Output the (X, Y) coordinate of the center of the cell containing the given text.  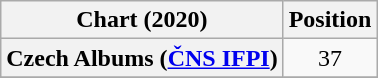
Chart (2020) (142, 20)
Czech Albums (ČNS IFPI) (142, 58)
37 (330, 58)
Position (330, 20)
